For the text-containing cell, return its midpoint in [x, y] coordinate format. 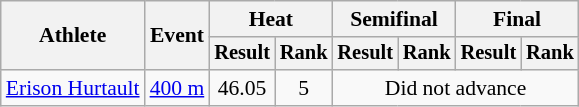
Heat [270, 19]
Final [518, 19]
Erison Hurtault [73, 88]
46.05 [242, 88]
5 [304, 88]
Event [178, 36]
Semifinal [394, 19]
Athlete [73, 36]
Did not advance [455, 88]
400 m [178, 88]
